Locate the cell with the specified text and output its [X, Y] center coordinate. 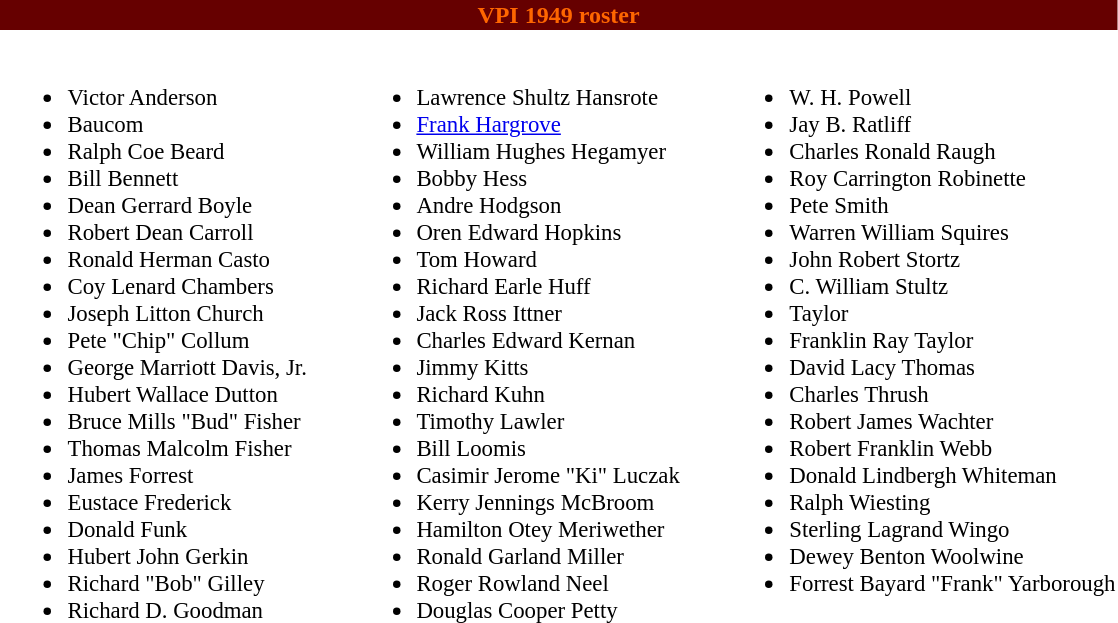
VPI 1949 roster [558, 15]
